Identify which cell holds the provided text, then report its [X, Y] central coordinate. 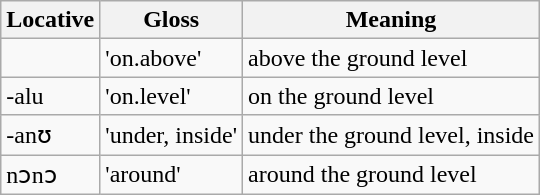
'around' [172, 174]
-anʊ [50, 135]
on the ground level [392, 96]
Locative [50, 20]
Meaning [392, 20]
Gloss [172, 20]
'on.above' [172, 58]
-alu [50, 96]
'on.level' [172, 96]
above the ground level [392, 58]
under the ground level, inside [392, 135]
'under, inside' [172, 135]
nɔnɔ [50, 174]
around the ground level [392, 174]
